Determine the (X, Y) coordinate at the center of the cell enclosing the given text.  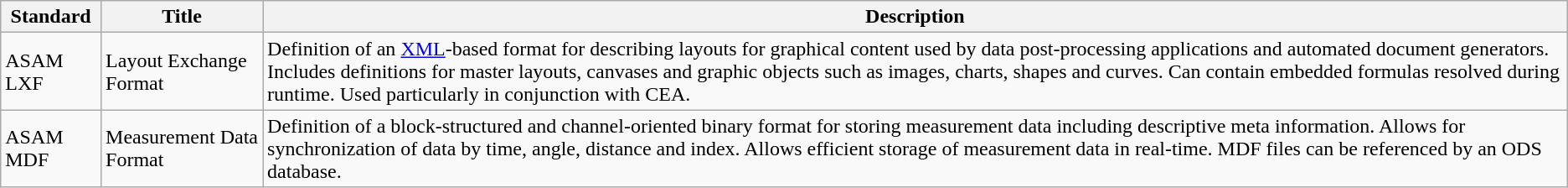
ASAM LXF (51, 71)
Measurement Data Format (183, 149)
ASAM MDF (51, 149)
Description (916, 17)
Layout Exchange Format (183, 71)
Standard (51, 17)
Title (183, 17)
